From the cell containing the given text, extract its center point as [x, y] coordinate. 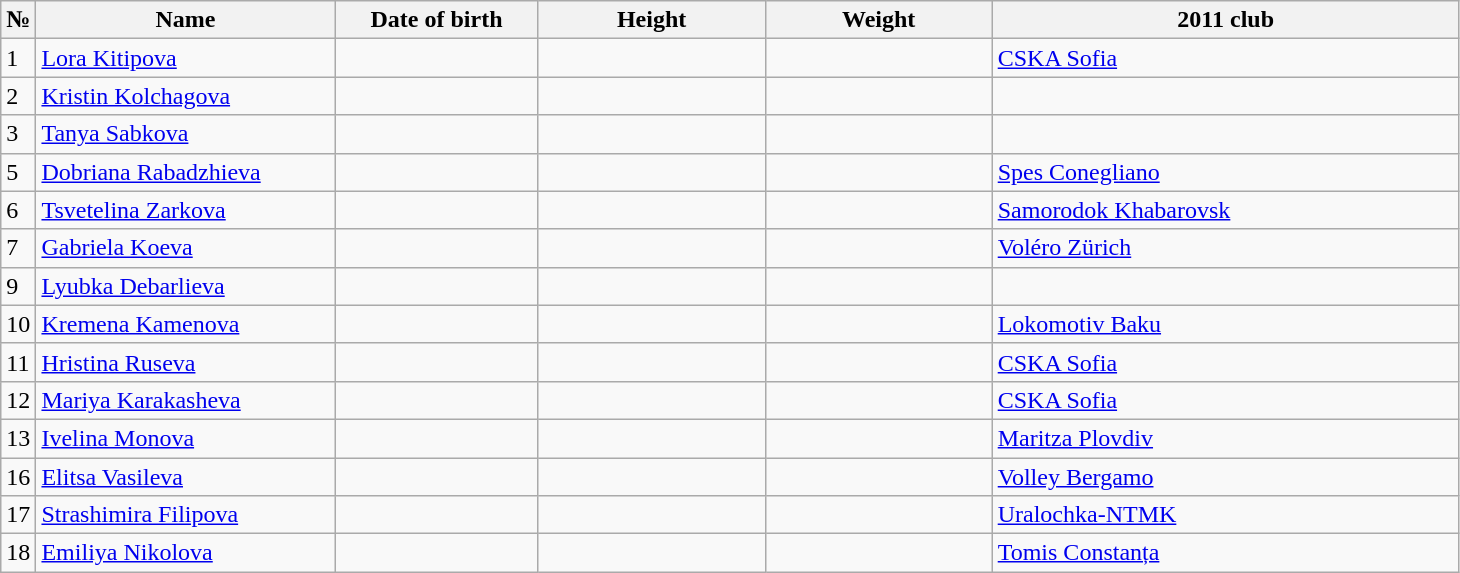
Mariya Karakasheva [186, 400]
9 [18, 286]
18 [18, 553]
Elitsa Vasileva [186, 477]
Uralochka-NTMK [1226, 515]
10 [18, 324]
16 [18, 477]
Ivelina Monova [186, 438]
Maritza Plovdiv [1226, 438]
Tomis Constanța [1226, 553]
Height [652, 20]
Date of birth [436, 20]
Gabriela Koeva [186, 248]
6 [18, 210]
Name [186, 20]
Tanya Sabkova [186, 134]
Kremena Kamenova [186, 324]
Weight [878, 20]
7 [18, 248]
Lokomotiv Baku [1226, 324]
Volley Bergamo [1226, 477]
№ [18, 20]
Lyubka Debarlieva [186, 286]
Hristina Ruseva [186, 362]
Samorodok Khabarovsk [1226, 210]
Kristin Kolchagova [186, 96]
2 [18, 96]
Strashimira Filipova [186, 515]
Emiliya Nikolova [186, 553]
Spes Conegliano [1226, 172]
11 [18, 362]
5 [18, 172]
Lora Kitipova [186, 58]
3 [18, 134]
2011 club [1226, 20]
1 [18, 58]
12 [18, 400]
Dobriana Rabadzhieva [186, 172]
Tsvetelina Zarkova [186, 210]
17 [18, 515]
Voléro Zürich [1226, 248]
13 [18, 438]
